For the text-containing cell, return its midpoint in [X, Y] coordinate format. 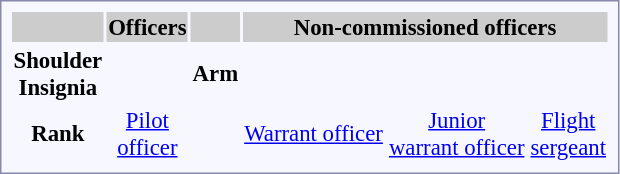
Juniorwarrant officer [456, 134]
Pilotofficer [148, 134]
Arm [216, 74]
Officers [148, 27]
Non-commissioned officers [426, 27]
Rank [58, 134]
Flightsergeant [568, 134]
Warrant officer [314, 134]
ShoulderInsignia [58, 74]
